Return the (X, Y) coordinate for the center point of the cell that contains the specified text.  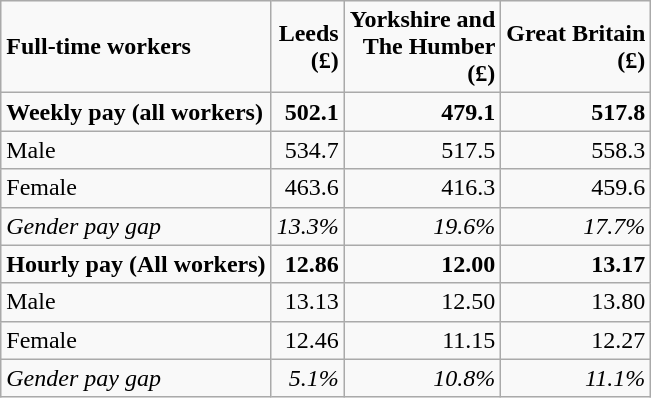
13.3% (308, 226)
11.15 (422, 340)
13.17 (576, 264)
Weekly pay (all workers) (136, 112)
Great Britain (£) (576, 47)
17.7% (576, 226)
Full-time workers (136, 47)
459.6 (576, 188)
463.6 (308, 188)
502.1 (308, 112)
Leeds (£) (308, 47)
10.8% (422, 378)
517.8 (576, 112)
19.6% (422, 226)
5.1% (308, 378)
Hourly pay (All workers) (136, 264)
11.1% (576, 378)
479.1 (422, 112)
13.80 (576, 302)
12.50 (422, 302)
12.00 (422, 264)
12.27 (576, 340)
12.86 (308, 264)
558.3 (576, 150)
12.46 (308, 340)
416.3 (422, 188)
534.7 (308, 150)
Yorkshire and The Humber (£) (422, 47)
517.5 (422, 150)
13.13 (308, 302)
